Detect which cell encompasses the target text, then output its (x, y) center coordinate. 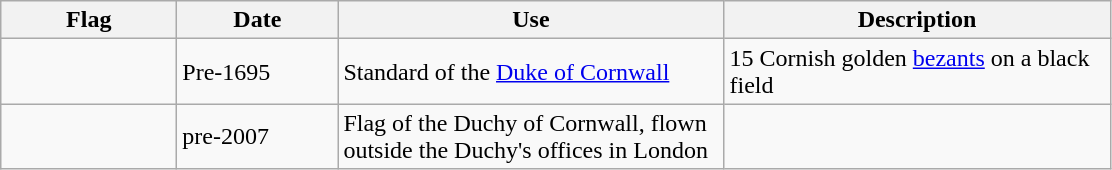
Pre-1695 (258, 72)
15 Cornish golden bezants on a black field (917, 72)
Date (258, 20)
Standard of the Duke of Cornwall (531, 72)
Use (531, 20)
Flag (89, 20)
Description (917, 20)
pre-2007 (258, 136)
Flag of the Duchy of Cornwall, flown outside the Duchy's offices in London (531, 136)
